Provide the (x, y) coordinate of the cell's center where the given text is located.  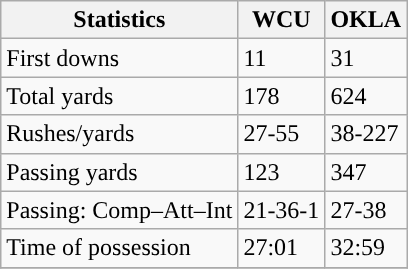
Rushes/yards (120, 134)
WCU (282, 20)
OKLA (366, 20)
27-38 (366, 210)
11 (282, 58)
27-55 (282, 134)
Passing: Comp–Att–Int (120, 210)
32:59 (366, 248)
Time of possession (120, 248)
31 (366, 58)
Total yards (120, 96)
First downs (120, 58)
Statistics (120, 20)
178 (282, 96)
123 (282, 172)
21-36-1 (282, 210)
38-227 (366, 134)
347 (366, 172)
624 (366, 96)
Passing yards (120, 172)
27:01 (282, 248)
